For the text-containing cell, return its midpoint in (x, y) coordinate format. 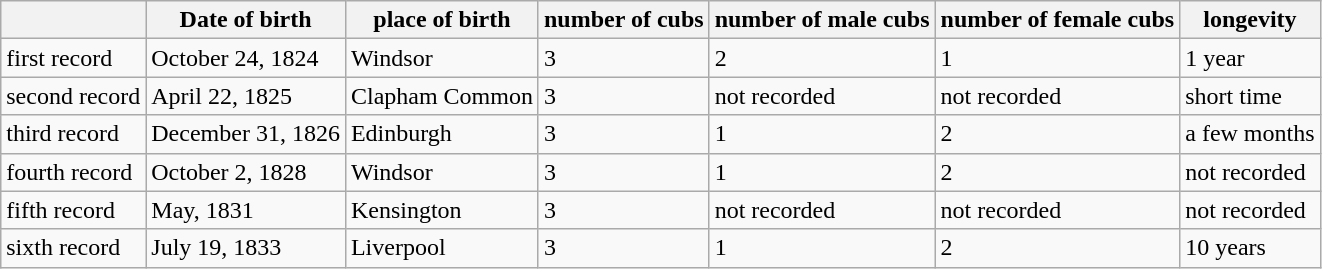
place of birth (442, 20)
Clapham Common (442, 96)
Liverpool (442, 248)
October 2, 1828 (246, 172)
December 31, 1826 (246, 134)
third record (74, 134)
a few months (1250, 134)
number of cubs (624, 20)
1 year (1250, 58)
Kensington (442, 210)
sixth record (74, 248)
fifth record (74, 210)
fourth record (74, 172)
Edinburgh (442, 134)
April 22, 1825 (246, 96)
Date of birth (246, 20)
10 years (1250, 248)
October 24, 1824 (246, 58)
July 19, 1833 (246, 248)
short time (1250, 96)
second record (74, 96)
longevity (1250, 20)
first record (74, 58)
May, 1831 (246, 210)
number of male cubs (822, 20)
number of female cubs (1058, 20)
